Identify which cell holds the provided text, then report its [X, Y] central coordinate. 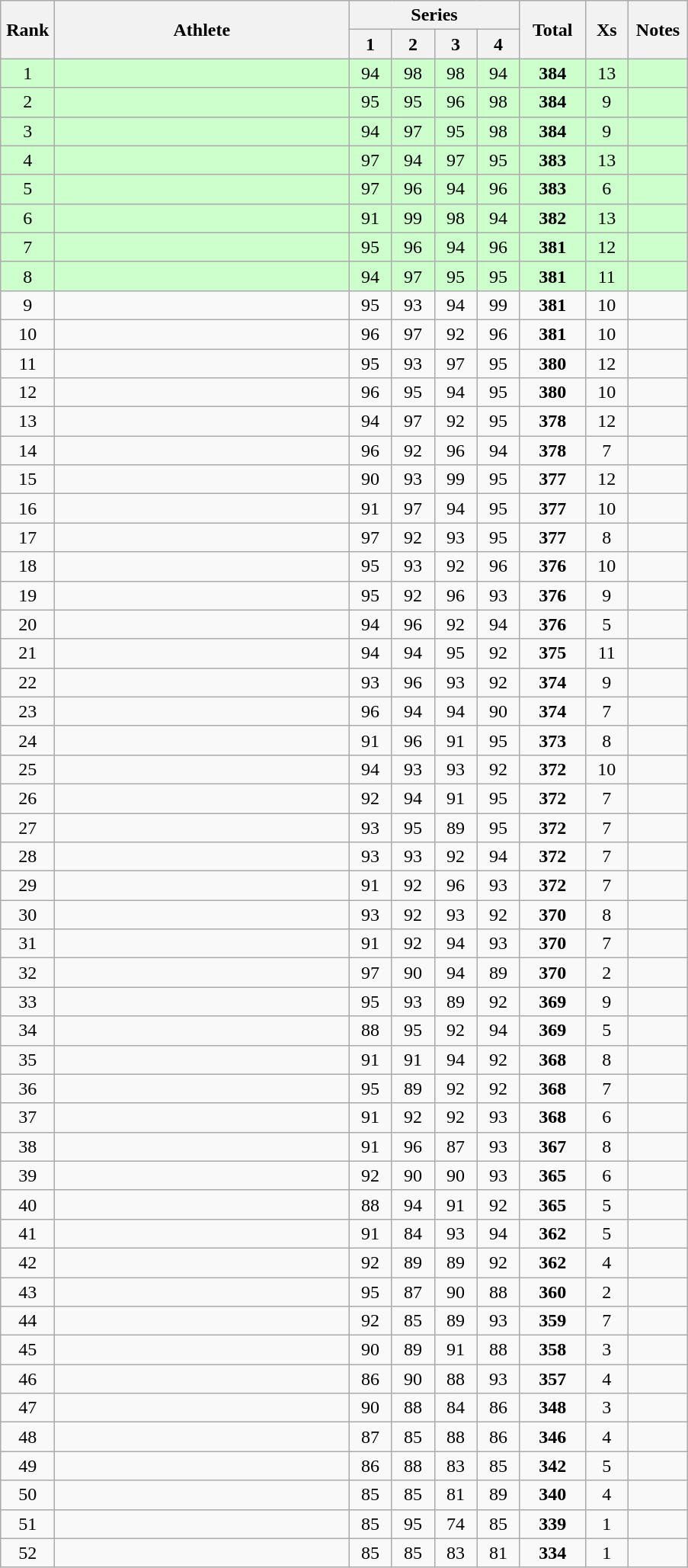
33 [27, 1002]
48 [27, 1437]
Rank [27, 30]
Athlete [202, 30]
340 [552, 1495]
46 [27, 1379]
23 [27, 711]
36 [27, 1089]
22 [27, 682]
15 [27, 479]
357 [552, 1379]
382 [552, 218]
17 [27, 537]
342 [552, 1466]
16 [27, 508]
52 [27, 1553]
358 [552, 1350]
Total [552, 30]
375 [552, 653]
43 [27, 1292]
50 [27, 1495]
29 [27, 886]
Notes [658, 30]
19 [27, 595]
51 [27, 1524]
Xs [606, 30]
359 [552, 1321]
27 [27, 827]
49 [27, 1466]
20 [27, 624]
37 [27, 1117]
21 [27, 653]
Series [434, 15]
45 [27, 1350]
42 [27, 1262]
367 [552, 1146]
24 [27, 740]
26 [27, 798]
28 [27, 857]
30 [27, 915]
74 [456, 1524]
40 [27, 1204]
31 [27, 944]
14 [27, 451]
339 [552, 1524]
39 [27, 1175]
25 [27, 769]
34 [27, 1031]
35 [27, 1060]
18 [27, 566]
47 [27, 1408]
41 [27, 1233]
44 [27, 1321]
32 [27, 973]
334 [552, 1553]
38 [27, 1146]
346 [552, 1437]
348 [552, 1408]
360 [552, 1292]
373 [552, 740]
